Pinpoint the cell where the given text exists, returning its [X, Y] midpoint coordinate. 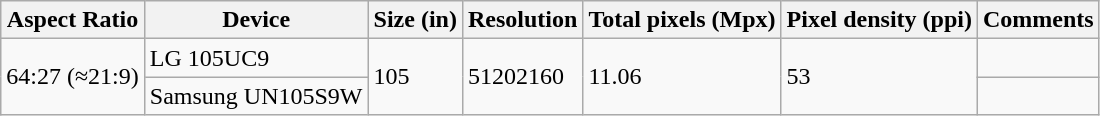
Pixel density (ppi) [879, 20]
Aspect Ratio [73, 20]
53 [879, 77]
LG 105UC9 [256, 58]
Total pixels (Mpx) [682, 20]
Resolution [522, 20]
Device [256, 20]
105 [415, 77]
Comments [1038, 20]
64:27 (≈21:9) [73, 77]
51202160 [522, 77]
Samsung UN105S9W [256, 96]
Size (in) [415, 20]
11.06 [682, 77]
